Determine the (X, Y) coordinate at the center of the cell enclosing the given text.  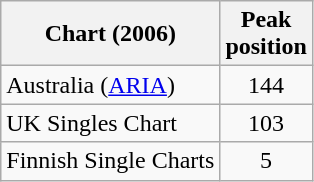
5 (266, 161)
Peakposition (266, 34)
UK Singles Chart (110, 123)
Australia (ARIA) (110, 85)
144 (266, 85)
103 (266, 123)
Chart (2006) (110, 34)
Finnish Single Charts (110, 161)
